Provide the (X, Y) coordinate of the cell's center where the given text is located.  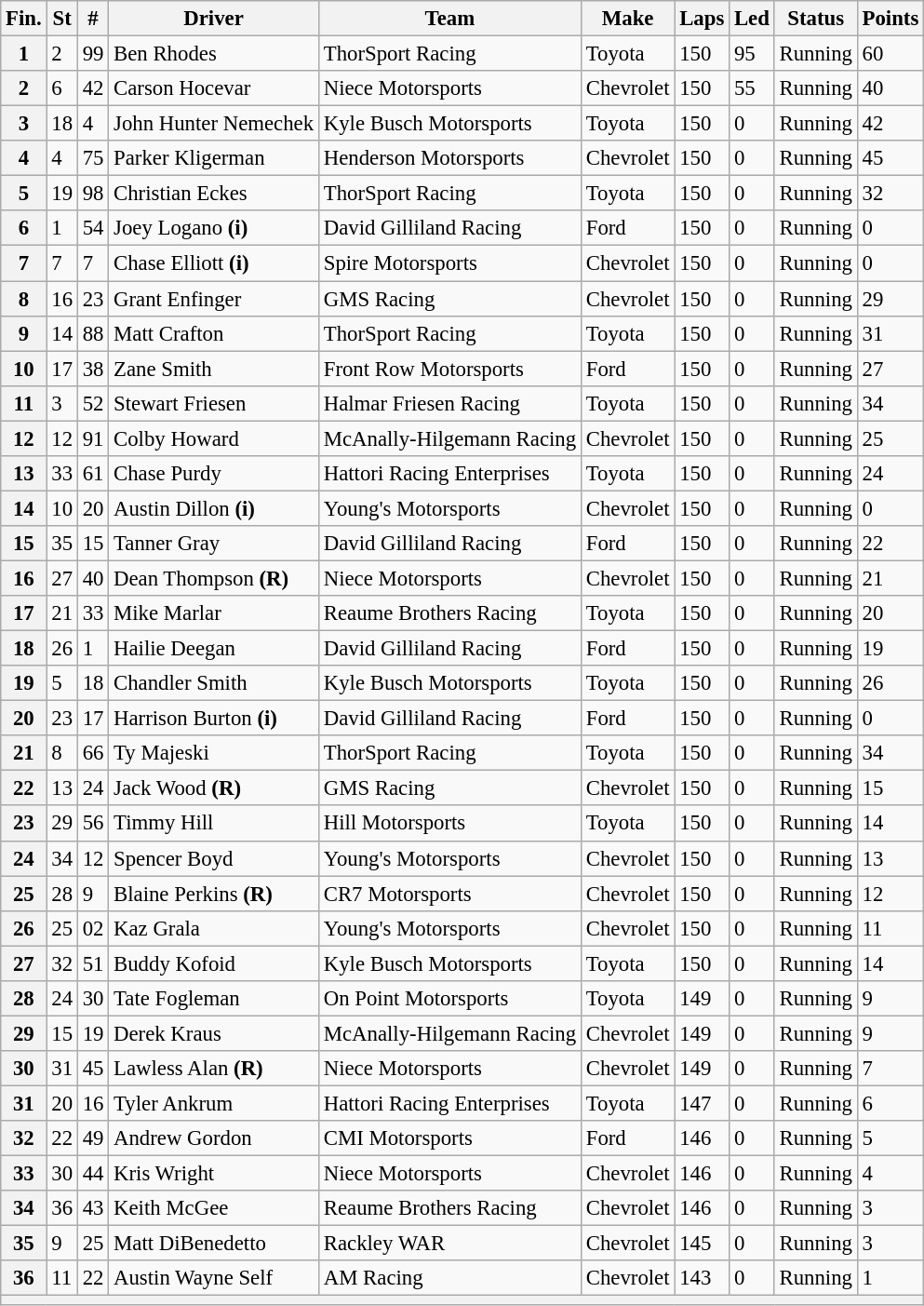
Keith McGee (214, 1208)
54 (93, 228)
Chandler Smith (214, 683)
Austin Dillon (i) (214, 508)
Tanner Gray (214, 544)
44 (93, 1174)
Halmar Friesen Racing (449, 403)
95 (752, 54)
99 (93, 54)
Kaz Grala (214, 928)
Dean Thompson (R) (214, 578)
Fin. (24, 19)
Spire Motorsports (449, 263)
55 (752, 88)
Ben Rhodes (214, 54)
60 (890, 54)
52 (93, 403)
Mike Marlar (214, 613)
Tyler Ankrum (214, 1103)
Chase Elliott (i) (214, 263)
Driver (214, 19)
Colby Howard (214, 438)
02 (93, 928)
Hailie Deegan (214, 649)
Christian Eckes (214, 194)
Matt Crafton (214, 333)
Lawless Alan (R) (214, 1069)
145 (702, 1244)
143 (702, 1278)
# (93, 19)
Austin Wayne Self (214, 1278)
Status (815, 19)
43 (93, 1208)
Derek Kraus (214, 1033)
St (61, 19)
Front Row Motorsports (449, 369)
On Point Motorsports (449, 999)
Joey Logano (i) (214, 228)
88 (93, 333)
Zane Smith (214, 369)
Laps (702, 19)
Andrew Gordon (214, 1138)
38 (93, 369)
CMI Motorsports (449, 1138)
CR7 Motorsports (449, 894)
Team (449, 19)
Henderson Motorsports (449, 158)
Rackley WAR (449, 1244)
Grant Enfinger (214, 299)
49 (93, 1138)
Ty Majeski (214, 753)
91 (93, 438)
56 (93, 824)
Chase Purdy (214, 474)
98 (93, 194)
Jack Wood (R) (214, 788)
66 (93, 753)
75 (93, 158)
AM Racing (449, 1278)
Blaine Perkins (R) (214, 894)
51 (93, 963)
Spencer Boyd (214, 858)
147 (702, 1103)
John Hunter Nemechek (214, 124)
Timmy Hill (214, 824)
61 (93, 474)
Parker Kligerman (214, 158)
Matt DiBenedetto (214, 1244)
Tate Fogleman (214, 999)
Led (752, 19)
Points (890, 19)
Hill Motorsports (449, 824)
Harrison Burton (i) (214, 719)
Stewart Friesen (214, 403)
Carson Hocevar (214, 88)
Kris Wright (214, 1174)
Make (627, 19)
Buddy Kofoid (214, 963)
